Scan for the cell matching the given text and deliver its (X, Y) coordinate at center. 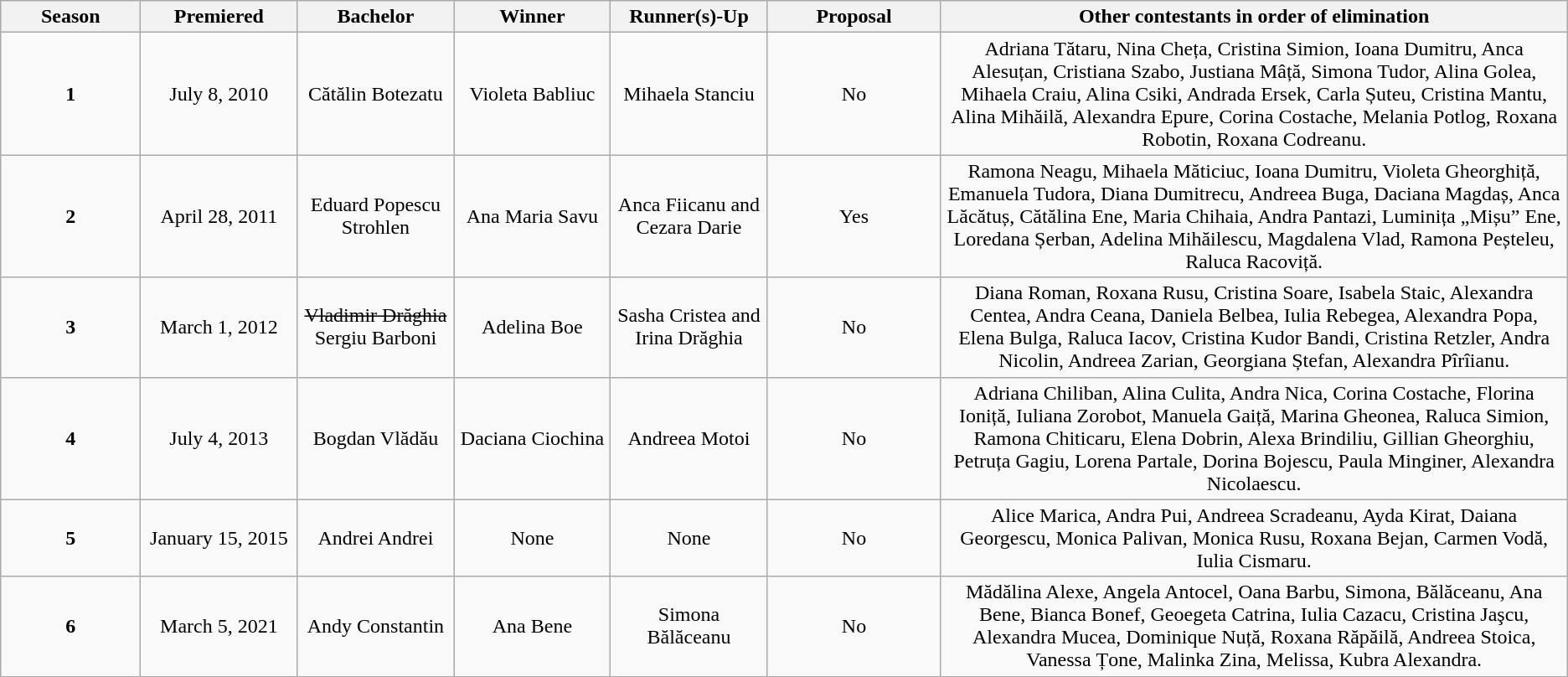
6 (70, 627)
Anca Fiicanu and Cezara Darie (689, 216)
Ana Maria Savu (533, 216)
Bachelor (375, 17)
Cătălin Botezatu (375, 94)
Simona Bălăceanu (689, 627)
Bogdan Vlădău (375, 438)
Vladimir DrăghiaSergiu Barboni (375, 327)
Andreea Motoi (689, 438)
5 (70, 538)
Mihaela Stanciu (689, 94)
Eduard Popescu Strohlen (375, 216)
April 28, 2011 (219, 216)
Violeta Babliuc (533, 94)
Ana Bene (533, 627)
2 (70, 216)
March 1, 2012 (219, 327)
July 4, 2013 (219, 438)
4 (70, 438)
3 (70, 327)
March 5, 2021 (219, 627)
Proposal (854, 17)
Season (70, 17)
Premiered (219, 17)
Winner (533, 17)
Alice Marica, Andra Pui, Andreea Scradeanu, Ayda Kirat, Daiana Georgescu, Monica Palivan, Monica Rusu, Roxana Bejan, Carmen Vodă, Iulia Cismaru. (1254, 538)
Adelina Boe (533, 327)
Yes (854, 216)
Other contestants in order of elimination (1254, 17)
January 15, 2015 (219, 538)
Sasha Cristea and Irina Drăghia (689, 327)
Andy Constantin (375, 627)
Andrei Andrei (375, 538)
Runner(s)-Up (689, 17)
Daciana Ciochina (533, 438)
1 (70, 94)
July 8, 2010 (219, 94)
